Return the [x, y] coordinate for the center point of the cell that contains the specified text.  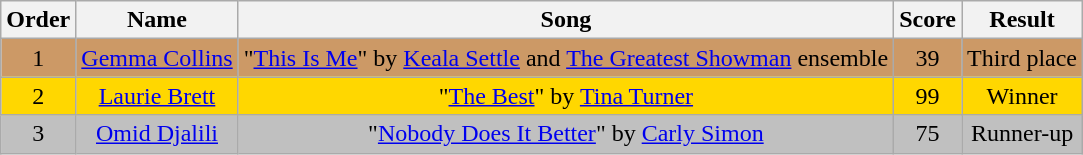
75 [928, 134]
Laurie Brett [157, 96]
Order [38, 20]
1 [38, 58]
Name [157, 20]
"This Is Me" by Keala Settle and The Greatest Showman ensemble [566, 58]
Result [1022, 20]
2 [38, 96]
39 [928, 58]
Gemma Collins [157, 58]
Score [928, 20]
Song [566, 20]
3 [38, 134]
Omid Djalili [157, 134]
"Nobody Does It Better" by Carly Simon [566, 134]
Third place [1022, 58]
"The Best" by Tina Turner [566, 96]
Winner [1022, 96]
Runner-up [1022, 134]
99 [928, 96]
